Find where the given text appears and provide that cell's center as [X, Y] coordinate. 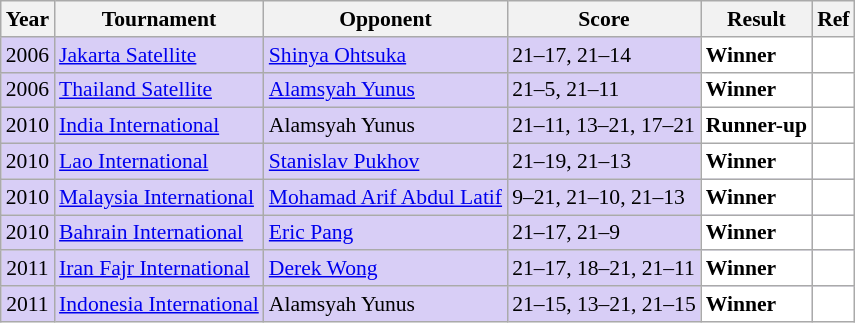
21–17, 21–9 [604, 233]
Year [28, 19]
Malaysia International [159, 197]
Bahrain International [159, 233]
Score [604, 19]
Tournament [159, 19]
Result [756, 19]
Lao International [159, 162]
Eric Pang [386, 233]
21–15, 13–21, 21–15 [604, 304]
Stanislav Pukhov [386, 162]
21–17, 21–14 [604, 55]
Indonesia International [159, 304]
Derek Wong [386, 269]
21–5, 21–11 [604, 90]
Thailand Satellite [159, 90]
Iran Fajr International [159, 269]
Opponent [386, 19]
Ref [833, 19]
Shinya Ohtsuka [386, 55]
21–19, 21–13 [604, 162]
21–11, 13–21, 17–21 [604, 126]
Jakarta Satellite [159, 55]
9–21, 21–10, 21–13 [604, 197]
Runner-up [756, 126]
India International [159, 126]
21–17, 18–21, 21–11 [604, 269]
Mohamad Arif Abdul Latif [386, 197]
